Identify which cell holds the provided text, then report its [x, y] central coordinate. 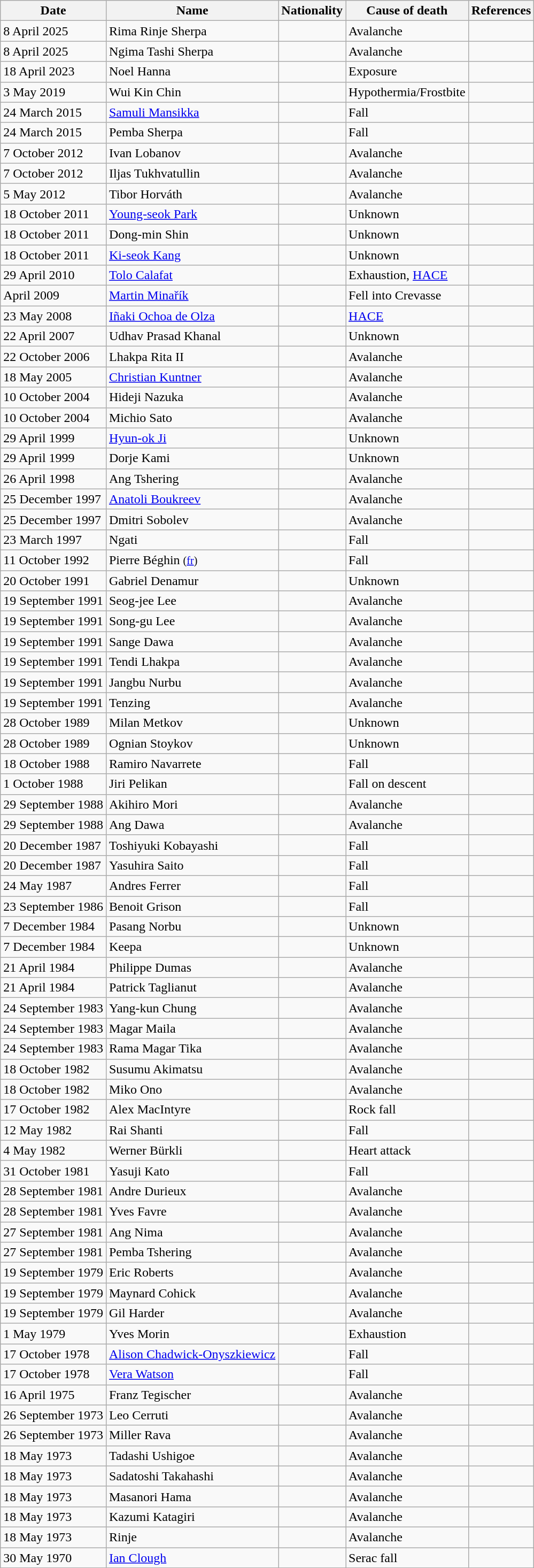
Leo Cerruti [192, 1415]
Benoit Grison [192, 906]
Ngati [192, 540]
Exhaustion [407, 1334]
HACE [407, 316]
Franz Tegischer [192, 1395]
Fall on descent [407, 784]
31 October 1981 [53, 1171]
Ang Tshering [192, 479]
Exposure [407, 72]
30 May 1970 [53, 1558]
Andre Durieux [192, 1191]
Sadatoshi Takahashi [192, 1476]
Tendi Lhakpa [192, 662]
Martin Minařík [192, 296]
Pemba Tshering [192, 1252]
Hideji Nazuka [192, 397]
26 April 1998 [53, 479]
Dong-min Shin [192, 234]
Toshiyuki Kobayashi [192, 845]
12 May 1982 [53, 1130]
Werner Bürkli [192, 1150]
Ian Clough [192, 1558]
Tenzing [192, 703]
Noel Hanna [192, 72]
Dorje Kami [192, 458]
Heart attack [407, 1150]
References [501, 11]
Sange Dawa [192, 642]
18 October 1988 [53, 764]
Gabriel Denamur [192, 580]
Cause of death [407, 11]
Ang Dawa [192, 825]
Ivan Lobanov [192, 153]
Young-seok Park [192, 214]
Udhav Prasad Khanal [192, 336]
Pierre Béghin (fr) [192, 560]
Iljas Tukhvatullin [192, 173]
Song-gu Lee [192, 621]
Magar Maila [192, 1028]
Pasang Norbu [192, 927]
16 April 1975 [53, 1395]
20 October 1991 [53, 580]
Rock fall [407, 1110]
1 May 1979 [53, 1334]
Fell into Crevasse [407, 296]
Serac fall [407, 1558]
Ki-seok Kang [192, 255]
17 October 1982 [53, 1110]
Susumu Akimatsu [192, 1069]
Yves Favre [192, 1211]
3 May 2019 [53, 92]
Miller Rava [192, 1435]
24 May 1987 [53, 886]
29 April 2010 [53, 275]
11 October 1992 [53, 560]
Michio Sato [192, 418]
Christian Kuntner [192, 377]
Miko Ono [192, 1089]
Ramiro Navarrete [192, 764]
5 May 2012 [53, 194]
Rima Rinje Sherpa [192, 31]
Wui Kin Chin [192, 92]
18 April 2023 [53, 72]
Rama Magar Tika [192, 1049]
1 October 1988 [53, 784]
23 May 2008 [53, 316]
Keepa [192, 947]
Alex MacIntyre [192, 1110]
Ngima Tashi Sherpa [192, 51]
Lhakpa Rita II [192, 357]
Milan Metkov [192, 723]
Jangbu Nurbu [192, 682]
Gil Harder [192, 1313]
Anatoli Boukreev [192, 499]
22 October 2006 [53, 357]
Yasuhira Saito [192, 865]
Philippe Dumas [192, 967]
Tibor Horváth [192, 194]
23 March 1997 [53, 540]
Masanori Hama [192, 1496]
Eric Roberts [192, 1273]
Yang-kun Chung [192, 1008]
Alison Chadwick-Onyszkiewicz [192, 1354]
Dmitri Sobolev [192, 519]
Vera Watson [192, 1374]
Date [53, 11]
Yasuji Kato [192, 1171]
Samuli Mansikka [192, 112]
Tolo Calafat [192, 275]
Ognian Stoykov [192, 743]
23 September 1986 [53, 906]
Kazumi Katagiri [192, 1517]
22 April 2007 [53, 336]
Exhaustion, HACE [407, 275]
Andres Ferrer [192, 886]
Hypothermia/Frostbite [407, 92]
Yves Morin [192, 1334]
Patrick Taglianut [192, 988]
Seog-jee Lee [192, 601]
Pemba Sherpa [192, 133]
Jiri Pelikan [192, 784]
Nationality [312, 11]
Ang Nima [192, 1232]
4 May 1982 [53, 1150]
Hyun-ok Ji [192, 438]
Iñaki Ochoa de Olza [192, 316]
Rinje [192, 1537]
Akihiro Mori [192, 804]
Tadashi Ushigoe [192, 1456]
Rai Shanti [192, 1130]
18 May 2005 [53, 377]
April 2009 [53, 296]
Maynard Cohick [192, 1293]
Name [192, 11]
